Return the [X, Y] coordinate for the center point of the cell that contains the specified text.  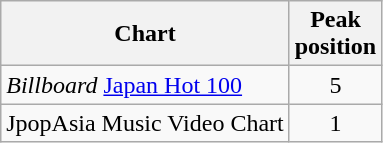
Billboard Japan Hot 100 [145, 85]
5 [335, 85]
Chart [145, 34]
1 [335, 123]
JpopAsia Music Video Chart [145, 123]
Peakposition [335, 34]
